Determine the (X, Y) coordinate at the center of the cell enclosing the given text.  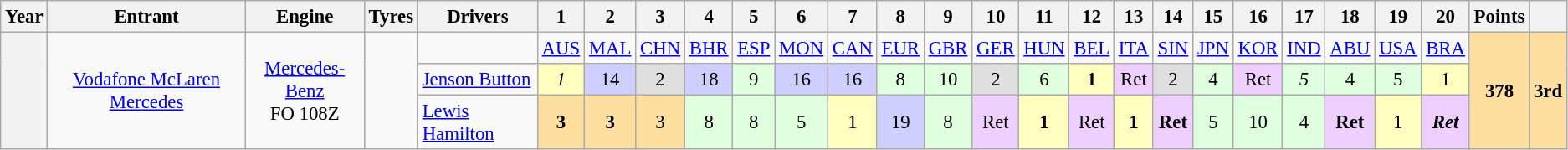
15 (1213, 17)
Engine (305, 17)
ESP (754, 49)
378 (1499, 91)
GBR (947, 49)
Vodafone McLaren Mercedes (146, 91)
Year (24, 17)
ITA (1135, 49)
ABU (1350, 49)
Points (1499, 17)
11 (1044, 17)
HUN (1044, 49)
Drivers (477, 17)
13 (1135, 17)
Tyres (391, 17)
JPN (1213, 49)
BHR (708, 49)
Lewis Hamilton (477, 122)
CAN (852, 49)
MON (802, 49)
12 (1092, 17)
IND (1304, 49)
Entrant (146, 17)
SIN (1173, 49)
BRA (1446, 49)
KOR (1258, 49)
EUR (900, 49)
BEL (1092, 49)
MAL (609, 49)
17 (1304, 17)
USA (1398, 49)
AUS (561, 49)
7 (852, 17)
CHN (661, 49)
3rd (1548, 91)
GER (996, 49)
20 (1446, 17)
Mercedes-BenzFO 108Z (305, 91)
Jenson Button (477, 80)
